Identify which cell holds the provided text, then report its (X, Y) central coordinate. 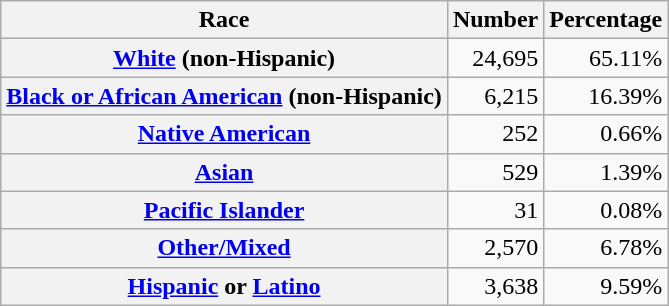
9.59% (606, 286)
Percentage (606, 20)
16.39% (606, 96)
1.39% (606, 172)
White (non-Hispanic) (224, 58)
6.78% (606, 248)
0.66% (606, 134)
2,570 (495, 248)
Native American (224, 134)
Other/Mixed (224, 248)
6,215 (495, 96)
Asian (224, 172)
Number (495, 20)
252 (495, 134)
Race (224, 20)
Pacific Islander (224, 210)
3,638 (495, 286)
65.11% (606, 58)
Black or African American (non-Hispanic) (224, 96)
24,695 (495, 58)
Hispanic or Latino (224, 286)
529 (495, 172)
0.08% (606, 210)
31 (495, 210)
